Determine the [x, y] coordinate at the center of the cell enclosing the given text.  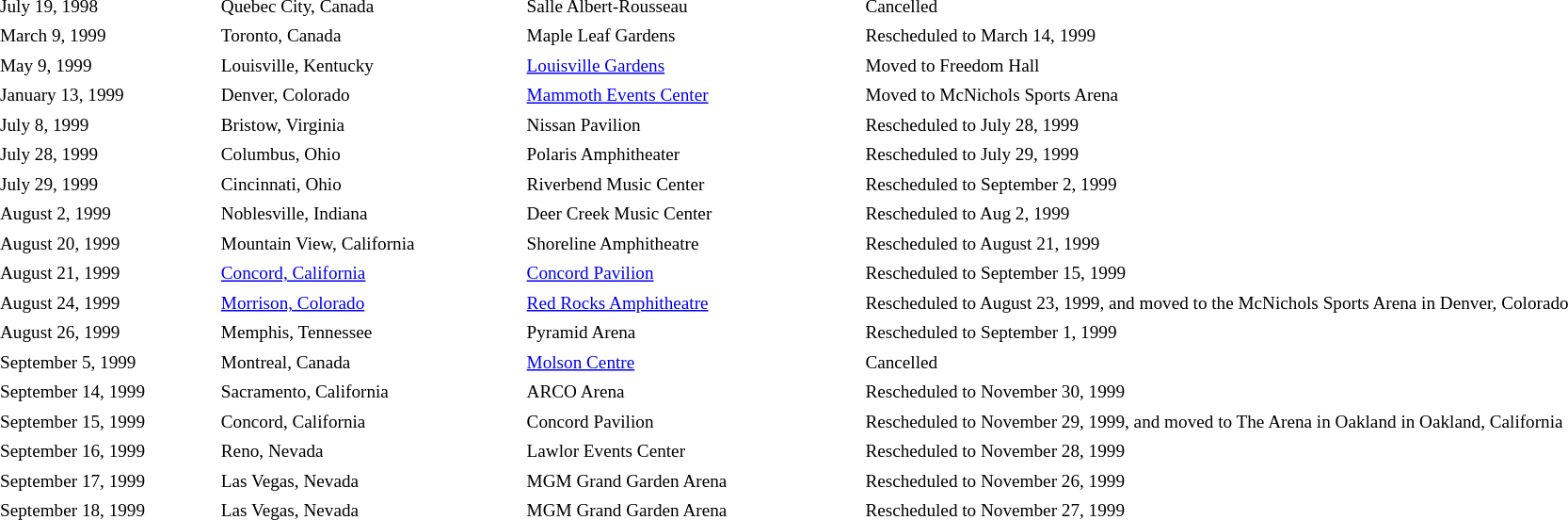
MGM Grand Garden Arena [693, 481]
Molson Centre [693, 363]
Denver, Colorado [370, 96]
Maple Leaf Gardens [693, 36]
Mountain View, California [370, 244]
Riverbend Music Center [693, 185]
Shoreline Amphitheatre [693, 244]
Morrison, Colorado [370, 303]
Toronto, Canada [370, 36]
Pyramid Arena [693, 333]
Columbus, Ohio [370, 154]
ARCO Arena [693, 392]
Red Rocks Amphitheatre [693, 303]
Noblesville, Indiana [370, 215]
Montreal, Canada [370, 363]
Nissan Pavilion [693, 125]
Lawlor Events Center [693, 452]
Sacramento, California [370, 392]
Louisville Gardens [693, 66]
Polaris Amphitheater [693, 154]
Reno, Nevada [370, 452]
Louisville, Kentucky [370, 66]
Mammoth Events Center [693, 96]
Las Vegas, Nevada [370, 481]
Cincinnati, Ohio [370, 185]
Memphis, Tennessee [370, 333]
Bristow, Virginia [370, 125]
Deer Creek Music Center [693, 215]
